Provide the [X, Y] coordinate of the cell's center where the given text is located.  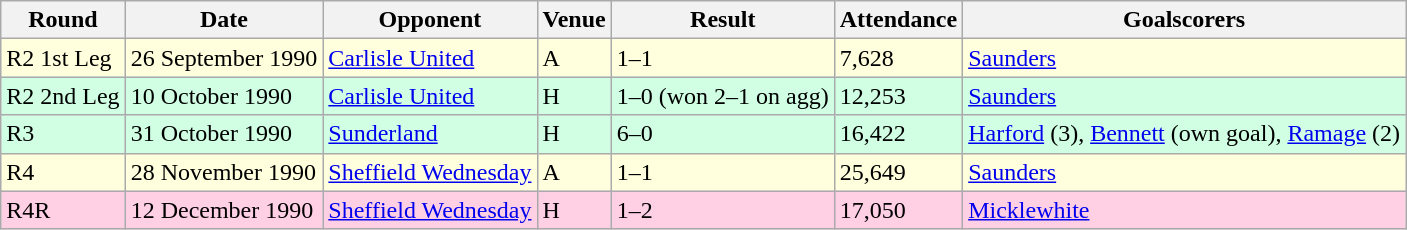
R4R [63, 210]
10 October 1990 [224, 96]
Goalscorers [1184, 20]
R3 [63, 134]
26 September 1990 [224, 58]
Micklewhite [1184, 210]
R2 2nd Leg [63, 96]
6–0 [722, 134]
1–2 [722, 210]
12 December 1990 [224, 210]
Result [722, 20]
28 November 1990 [224, 172]
Round [63, 20]
1–0 (won 2–1 on agg) [722, 96]
Date [224, 20]
25,649 [898, 172]
Harford (3), Bennett (own goal), Ramage (2) [1184, 134]
7,628 [898, 58]
R4 [63, 172]
31 October 1990 [224, 134]
12,253 [898, 96]
R2 1st Leg [63, 58]
16,422 [898, 134]
Sunderland [430, 134]
Opponent [430, 20]
Attendance [898, 20]
17,050 [898, 210]
Venue [574, 20]
